Capture the cell that displays the provided text and extract its [x, y] central coordinate. 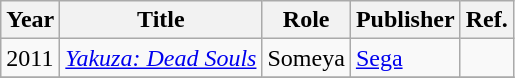
Title [161, 20]
Ref. [486, 20]
Sega [405, 58]
Someya [306, 58]
Publisher [405, 20]
Yakuza: Dead Souls [161, 58]
2011 [30, 58]
Role [306, 20]
Year [30, 20]
